Provide the (X, Y) coordinate of the cell's center where the given text is located.  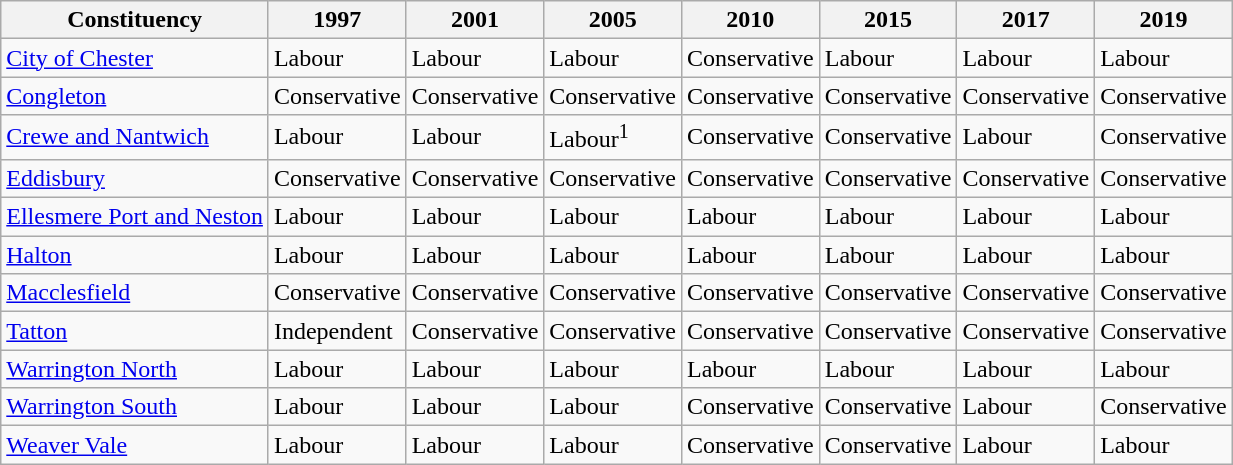
2005 (613, 20)
Labour1 (613, 138)
2001 (475, 20)
Tatton (135, 331)
Constituency (135, 20)
City of Chester (135, 58)
2017 (1026, 20)
Warrington North (135, 369)
2010 (751, 20)
Weaver Vale (135, 445)
Crewe and Nantwich (135, 138)
Ellesmere Port and Neston (135, 217)
Independent (337, 331)
Eddisbury (135, 178)
Halton (135, 255)
2019 (1164, 20)
2015 (888, 20)
Macclesfield (135, 293)
Congleton (135, 96)
1997 (337, 20)
Warrington South (135, 407)
